For the text-containing cell, return its midpoint in (X, Y) coordinate format. 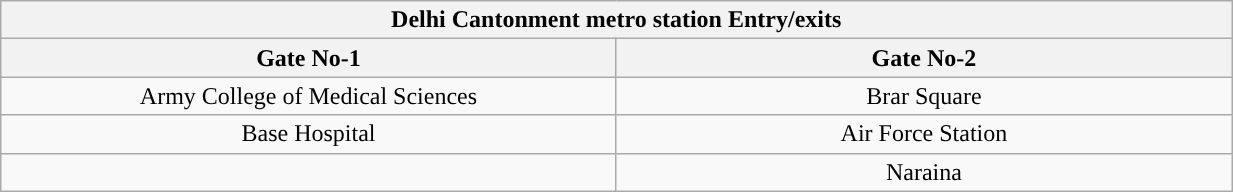
Army College of Medical Sciences (308, 96)
Brar Square (924, 96)
Gate No-1 (308, 58)
Air Force Station (924, 134)
Delhi Cantonment metro station Entry/exits (616, 20)
Base Hospital (308, 134)
Gate No-2 (924, 58)
Naraina (924, 172)
